Output the [X, Y] coordinate of the center of the cell containing the given text.  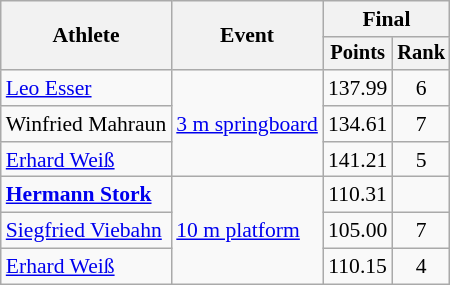
10 m platform [247, 230]
Rank [421, 54]
105.00 [358, 231]
Hermann Stork [86, 195]
Siegfried Viebahn [86, 231]
137.99 [358, 88]
3 m springboard [247, 124]
110.15 [358, 267]
6 [421, 88]
Points [358, 54]
134.61 [358, 124]
5 [421, 160]
Leo Esser [86, 88]
Winfried Mahraun [86, 124]
Final [386, 19]
141.21 [358, 160]
4 [421, 267]
Athlete [86, 36]
Event [247, 36]
110.31 [358, 195]
